From the cell containing the given text, extract its center point as [X, Y] coordinate. 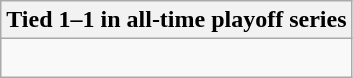
Tied 1–1 in all-time playoff series [176, 20]
